Capture the cell that displays the provided text and extract its (X, Y) central coordinate. 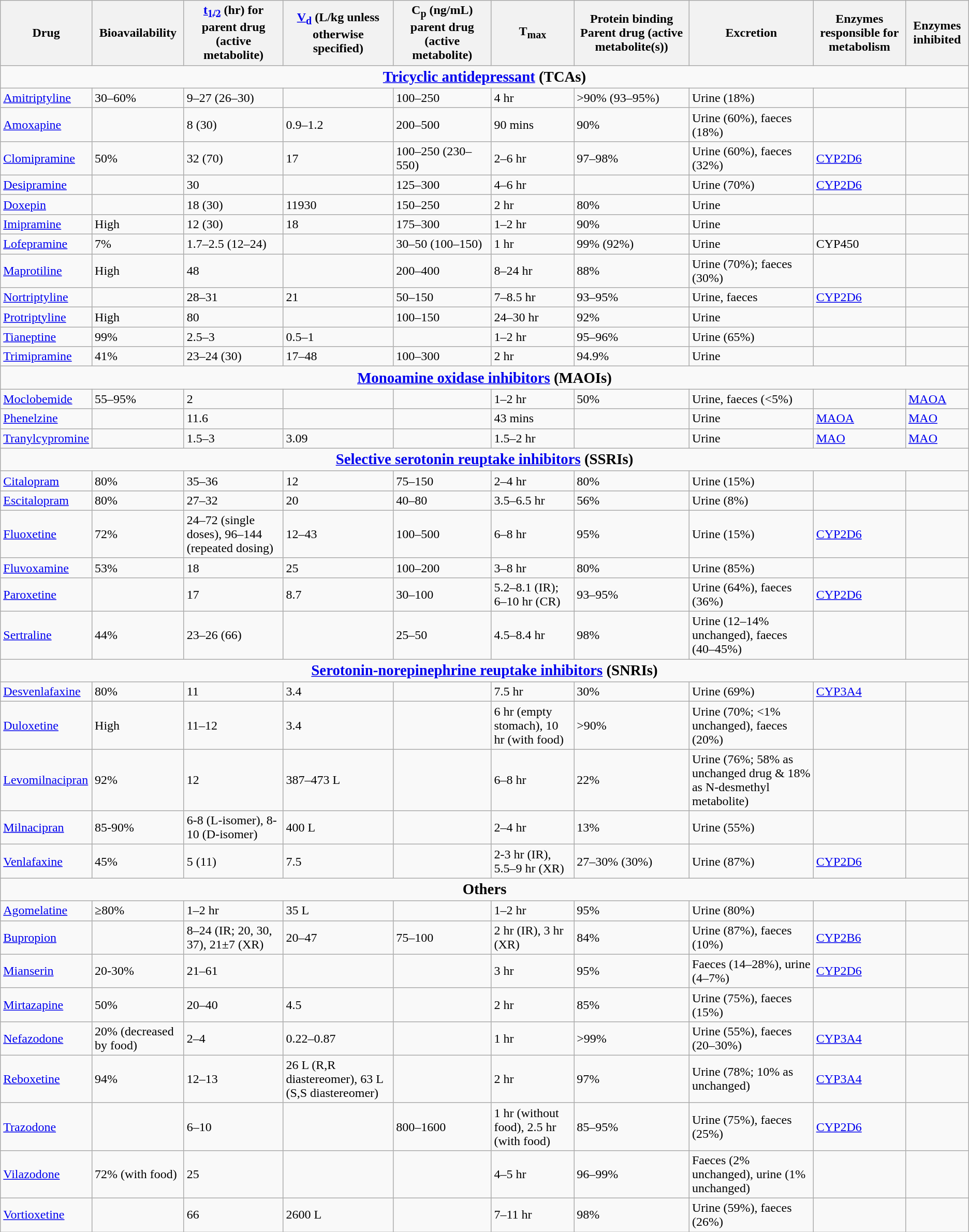
7.5 (339, 861)
7–8.5 hr (533, 298)
3–8 hr (533, 568)
94% (138, 1079)
Phenelzine (47, 419)
Amoxapine (47, 124)
Vilazodone (47, 1174)
2600 L (339, 1215)
50–150 (442, 298)
Paroxetine (47, 594)
28–31 (233, 298)
Urine (80%) (751, 911)
8 (30) (233, 124)
4–5 hr (533, 1174)
Doxepin (47, 204)
Others (485, 889)
2–4 (233, 1038)
4 hr (533, 98)
Urine (55%) (751, 828)
200–500 (442, 124)
100–500 (442, 534)
100–250 (442, 98)
Trazodone (47, 1126)
1.5–2 hr (533, 438)
99% (92%) (632, 244)
Urine (18%) (751, 98)
Urine (87%) (751, 861)
200–400 (442, 271)
Urine (76%; 58% as unchanged drug & 18% as N-desmethyl metabolite) (751, 780)
11 (233, 692)
Urine (12–14% unchanged), faeces (40–45%) (751, 635)
Desvenlafaxine (47, 692)
Urine (55%), faeces (20–30%) (751, 1038)
30–100 (442, 594)
80 (233, 317)
24–30 hr (533, 317)
7% (138, 244)
94.9% (632, 357)
12 (30) (233, 224)
8–24 hr (533, 271)
Cp (ng/mL) parent drug (active metabolite) (442, 33)
12–13 (233, 1079)
27–30% (30%) (632, 861)
44% (138, 635)
90 mins (533, 124)
100–250 (230–550) (442, 158)
Selective serotonin reuptake inhibitors (SSRIs) (485, 459)
Trimipramine (47, 357)
Urine (60%), faeces (32%) (751, 158)
1 hr (without food), 2.5 hr (with food) (533, 1126)
Urine (64%), faeces (36%) (751, 594)
100–150 (442, 317)
Reboxetine (47, 1079)
6–10 (233, 1126)
20-30% (138, 971)
Urine (85%) (751, 568)
>90% (93–95%) (632, 98)
Urine, faeces (751, 298)
Urine (70%; <1% unchanged), faeces (20%) (751, 725)
4.5–8.4 hr (533, 635)
Amitriptyline (47, 98)
Serotonin-norepinephrine reuptake inhibitors (SNRIs) (485, 671)
Urine (87%), faeces (10%) (751, 938)
100–200 (442, 568)
21 (339, 298)
>90% (632, 725)
45% (138, 861)
17–48 (339, 357)
Faeces (2% unchanged), urine (1% unchanged) (751, 1174)
2 (233, 399)
75–100 (442, 938)
6-8 (L-isomer), 8-10 (D-isomer) (233, 828)
Levomilnacipran (47, 780)
Lofepramine (47, 244)
Tricyclic antidepressant (TCAs) (485, 77)
Urine (70%); faeces (30%) (751, 271)
2.5–3 (233, 337)
0.22–0.87 (339, 1038)
85% (632, 1005)
25–50 (442, 635)
72% (138, 534)
CYP2B6 (859, 938)
55–95% (138, 399)
97% (632, 1079)
32 (70) (233, 158)
0.9–1.2 (339, 124)
Tranylcypromine (47, 438)
3.5–6.5 hr (533, 500)
20–47 (339, 938)
Urine (59%), faeces (26%) (751, 1215)
75–150 (442, 481)
11–12 (233, 725)
Enzymes responsible for metabolism (859, 33)
t1/2 (hr) for parent drug (active metabolite) (233, 33)
72% (with food) (138, 1174)
35 L (339, 911)
11.6 (233, 419)
Escitalopram (47, 500)
Tmax (533, 33)
175–300 (442, 224)
43 mins (533, 419)
5.2–8.1 (IR); 6–10 hr (CR) (533, 594)
23–24 (30) (233, 357)
Urine (75%), faeces (15%) (751, 1005)
Urine, faeces (<5%) (751, 399)
150–250 (442, 204)
Fluoxetine (47, 534)
Clomipramine (47, 158)
22% (632, 780)
3 hr (533, 971)
Mianserin (47, 971)
Nefazodone (47, 1038)
400 L (339, 828)
56% (632, 500)
Maprotiline (47, 271)
Urine (70%) (751, 185)
Nortriptyline (47, 298)
100–300 (442, 357)
11930 (339, 204)
96–99% (632, 1174)
35–36 (233, 481)
8.7 (339, 594)
53% (138, 568)
≥80% (138, 911)
1.7–2.5 (12–24) (233, 244)
Protriptyline (47, 317)
Tianeptine (47, 337)
Bioavailability (138, 33)
24–72 (single doses), 96–144 (repeated dosing) (233, 534)
9–27 (26–30) (233, 98)
1.5–3 (233, 438)
CYP450 (859, 244)
0.5–1 (339, 337)
18 (30) (233, 204)
Milnacipran (47, 828)
Faeces (14–28%), urine (4–7%) (751, 971)
48 (233, 271)
95–96% (632, 337)
Urine (75%), faeces (25%) (751, 1126)
Urine (8%) (751, 500)
85-90% (138, 828)
387–473 L (339, 780)
125–300 (442, 185)
30–50 (100–150) (442, 244)
Imipramine (47, 224)
6 hr (empty stomach), 10 hr (with food) (533, 725)
Fluvoxamine (47, 568)
13% (632, 828)
Mirtazapine (47, 1005)
Sertraline (47, 635)
2–6 hr (533, 158)
Enzymes inhibited (937, 33)
Vd (L/kg unless otherwise specified) (339, 33)
23–26 (66) (233, 635)
30 (233, 185)
20 (339, 500)
8–24 (IR; 20, 30, 37), 21±7 (XR) (233, 938)
800–1600 (442, 1126)
20–40 (233, 1005)
88% (632, 271)
66 (233, 1215)
Drug (47, 33)
Urine (65%) (751, 337)
99% (138, 337)
27–32 (233, 500)
85–95% (632, 1126)
5 (11) (233, 861)
3.09 (339, 438)
21–61 (233, 971)
Protein binding Parent drug (active metabolite(s)) (632, 33)
84% (632, 938)
Urine (78%; 10% as unchanged) (751, 1079)
>99% (632, 1038)
Monoamine oxidase inhibitors (MAOIs) (485, 378)
30% (632, 692)
40–80 (442, 500)
97–98% (632, 158)
30–60% (138, 98)
4.5 (339, 1005)
Vortioxetine (47, 1215)
2 hr (IR), 3 hr (XR) (533, 938)
7.5 hr (533, 692)
2-3 hr (IR), 5.5–9 hr (XR) (533, 861)
26 L (R,R diastereomer), 63 L (S,S diastereomer) (339, 1079)
7–11 hr (533, 1215)
Citalopram (47, 481)
Bupropion (47, 938)
12–43 (339, 534)
Excretion (751, 33)
4–6 hr (533, 185)
Urine (60%), faeces (18%) (751, 124)
Duloxetine (47, 725)
20% (decreased by food) (138, 1038)
Desipramine (47, 185)
Venlafaxine (47, 861)
Agomelatine (47, 911)
Moclobemide (47, 399)
Urine (69%) (751, 692)
41% (138, 357)
